Find where the given text appears and provide that cell's center as [X, Y] coordinate. 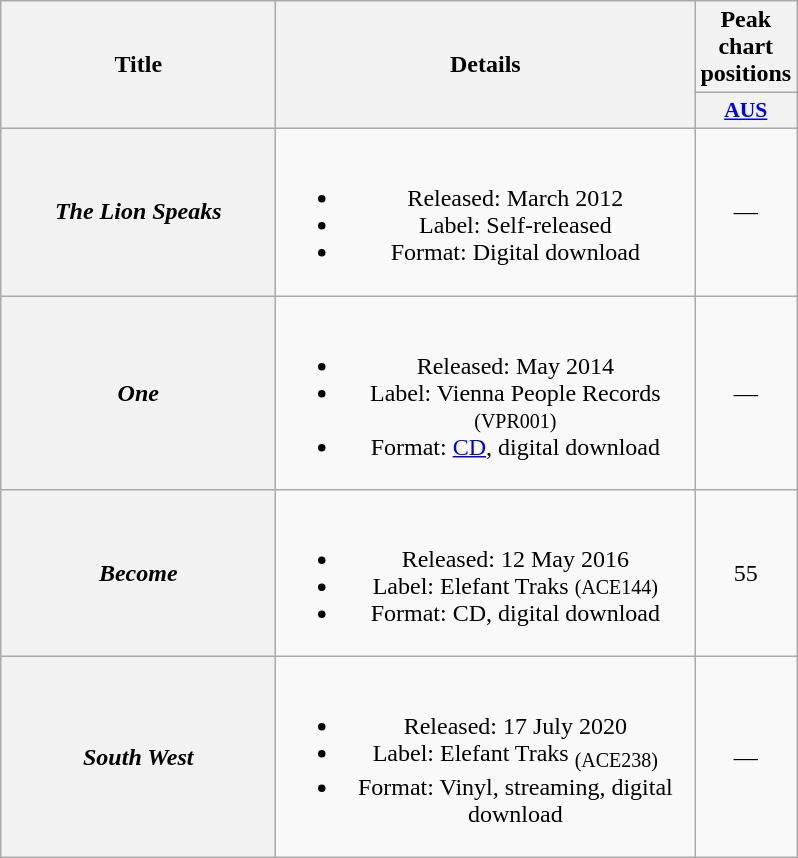
Title [138, 65]
AUS [746, 111]
Released: May 2014Label: Vienna People Records (VPR001)Format: CD, digital download [486, 393]
Released: March 2012Label: Self-releasedFormat: Digital download [486, 212]
Released: 17 July 2020Label: Elefant Traks (ACE238)Format: Vinyl, streaming, digital download [486, 757]
The Lion Speaks [138, 212]
55 [746, 574]
Peak chart positions [746, 47]
Become [138, 574]
Released: 12 May 2016Label: Elefant Traks (ACE144)Format: CD, digital download [486, 574]
One [138, 393]
Details [486, 65]
South West [138, 757]
